Find where the given text appears and provide that cell's center as (X, Y) coordinate. 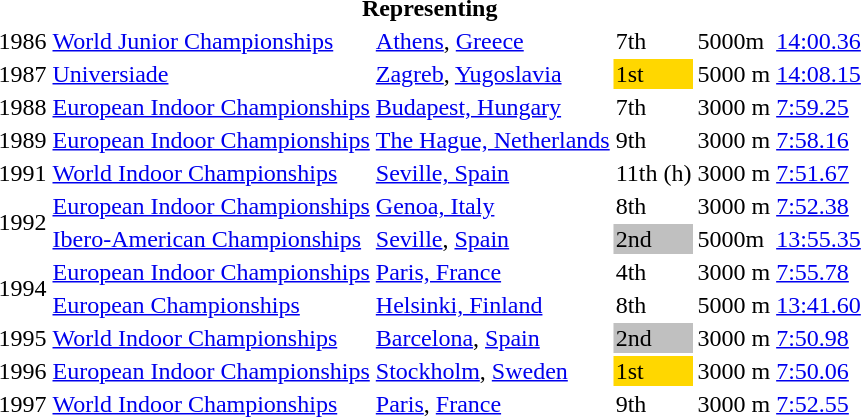
Athens, Greece (492, 41)
Genoa, Italy (492, 206)
Stockholm, Sweden (492, 371)
World Junior Championships (211, 41)
Paris, France (492, 272)
European Championships (211, 305)
Ibero-American Championships (211, 239)
Universiade (211, 74)
4th (654, 272)
Budapest, Hungary (492, 107)
Zagreb, Yugoslavia (492, 74)
The Hague, Netherlands (492, 140)
9th (654, 140)
Barcelona, Spain (492, 338)
11th (h) (654, 173)
Helsinki, Finland (492, 305)
